Return (X, Y) of the center of cell containing provided text 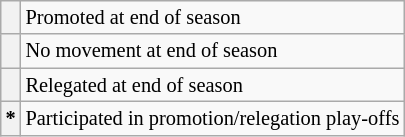
No movement at end of season (213, 51)
Relegated at end of season (213, 85)
Promoted at end of season (213, 17)
Participated in promotion/relegation play-offs (213, 118)
* (11, 118)
